Provide the (X, Y) coordinate of the cell's center where the given text is located.  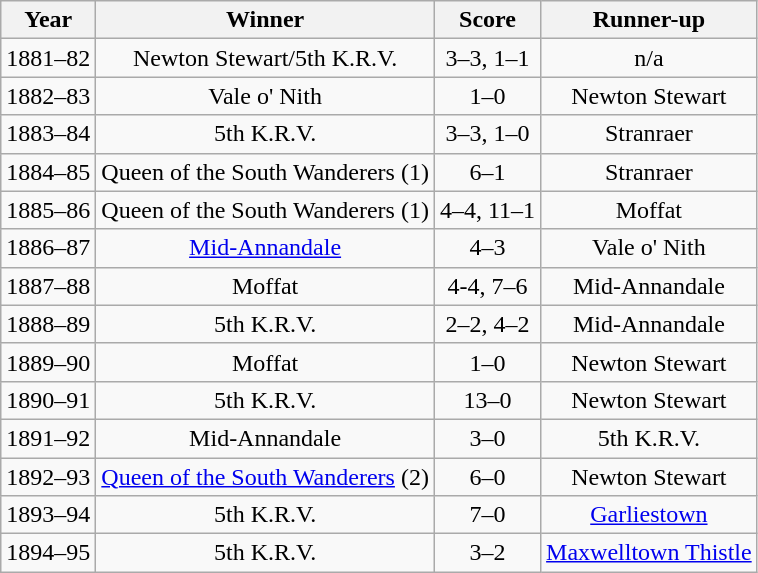
n/a (650, 58)
1888–89 (48, 324)
Year (48, 20)
1886–87 (48, 248)
1891–92 (48, 438)
13–0 (487, 400)
1889–90 (48, 362)
1890–91 (48, 400)
1884–85 (48, 172)
1892–93 (48, 477)
4–3 (487, 248)
Garliestown (650, 515)
3–2 (487, 553)
4–4, 11–1 (487, 210)
4-4, 7–6 (487, 286)
3–0 (487, 438)
Runner-up (650, 20)
7–0 (487, 515)
1885–86 (48, 210)
Maxwelltown Thistle (650, 553)
1881–82 (48, 58)
1883–84 (48, 134)
2–2, 4–2 (487, 324)
6–0 (487, 477)
Newton Stewart/5th K.R.V. (266, 58)
Queen of the South Wanderers (2) (266, 477)
3–3, 1–1 (487, 58)
1894–95 (48, 553)
1893–94 (48, 515)
6–1 (487, 172)
1887–88 (48, 286)
Score (487, 20)
3–3, 1–0 (487, 134)
1882–83 (48, 96)
Winner (266, 20)
